Determine the [X, Y] coordinate at the center of the cell enclosing the given text.  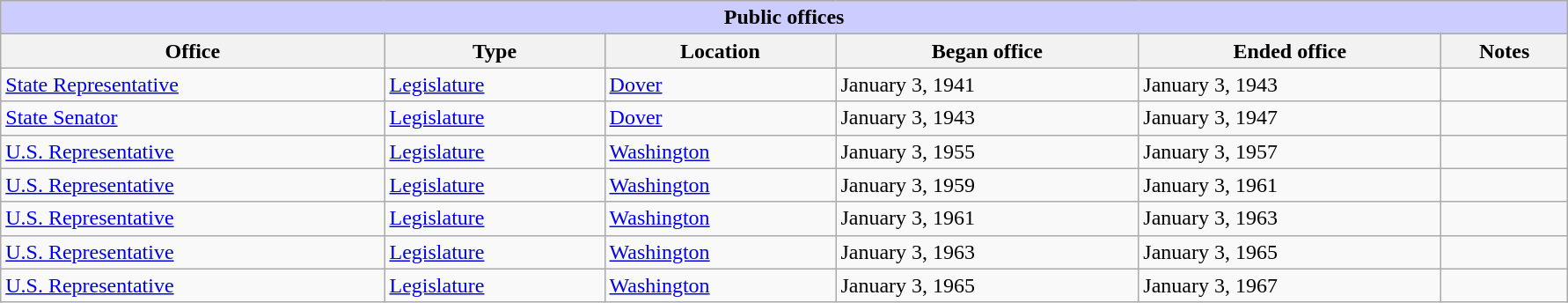
January 3, 1959 [987, 185]
Ended office [1290, 51]
January 3, 1941 [987, 85]
Type [495, 51]
January 3, 1957 [1290, 151]
Notes [1505, 51]
Location [720, 51]
January 3, 1955 [987, 151]
State Senator [193, 118]
January 3, 1947 [1290, 118]
January 3, 1967 [1290, 285]
Office [193, 51]
State Representative [193, 85]
Public offices [785, 18]
Began office [987, 51]
